From the cell containing the given text, extract its center point as (X, Y) coordinate. 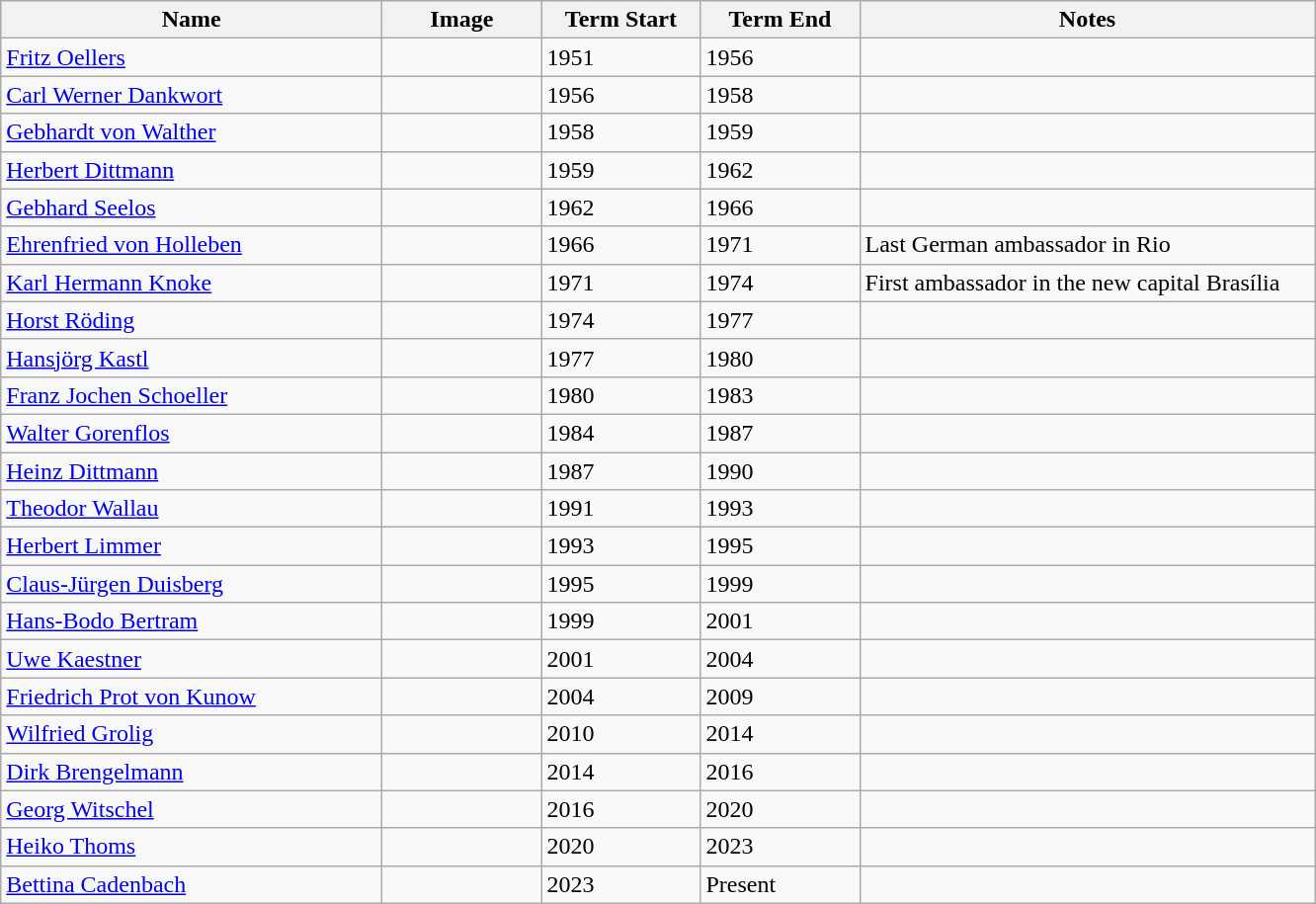
Term Start (620, 20)
Wilfried Grolig (192, 734)
Georg Witschel (192, 809)
First ambassador in the new capital Brasília (1087, 283)
Dirk Brengelmann (192, 772)
Hansjörg Kastl (192, 358)
Ehrenfried von Holleben (192, 245)
Claus-Jürgen Duisberg (192, 584)
1984 (620, 433)
Gebhardt von Walther (192, 132)
Heinz Dittmann (192, 471)
Present (781, 884)
Herbert Dittmann (192, 170)
Image (462, 20)
1990 (781, 471)
Notes (1087, 20)
Bettina Cadenbach (192, 884)
1991 (620, 509)
1951 (620, 57)
1983 (781, 395)
Uwe Kaestner (192, 659)
Horst Röding (192, 320)
Gebhard Seelos (192, 207)
Theodor Wallau (192, 509)
Franz Jochen Schoeller (192, 395)
Heiko Thoms (192, 847)
Name (192, 20)
Carl Werner Dankwort (192, 95)
Karl Hermann Knoke (192, 283)
Walter Gorenflos (192, 433)
2009 (781, 697)
Hans-Bodo Bertram (192, 621)
Term End (781, 20)
Last German ambassador in Rio (1087, 245)
2010 (620, 734)
Fritz Oellers (192, 57)
Herbert Limmer (192, 546)
Friedrich Prot von Kunow (192, 697)
